Provide the (X, Y) coordinate of the cell's center where the given text is located.  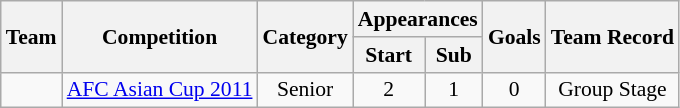
Team (32, 36)
Competition (160, 36)
Senior (306, 90)
0 (514, 90)
Start (389, 55)
Goals (514, 36)
Team Record (612, 36)
2 (389, 90)
AFC Asian Cup 2011 (160, 90)
Group Stage (612, 90)
Category (306, 36)
1 (454, 90)
Appearances (418, 19)
Sub (454, 55)
